Extract the [X, Y] coordinate from the center of the cell holding the provided text.  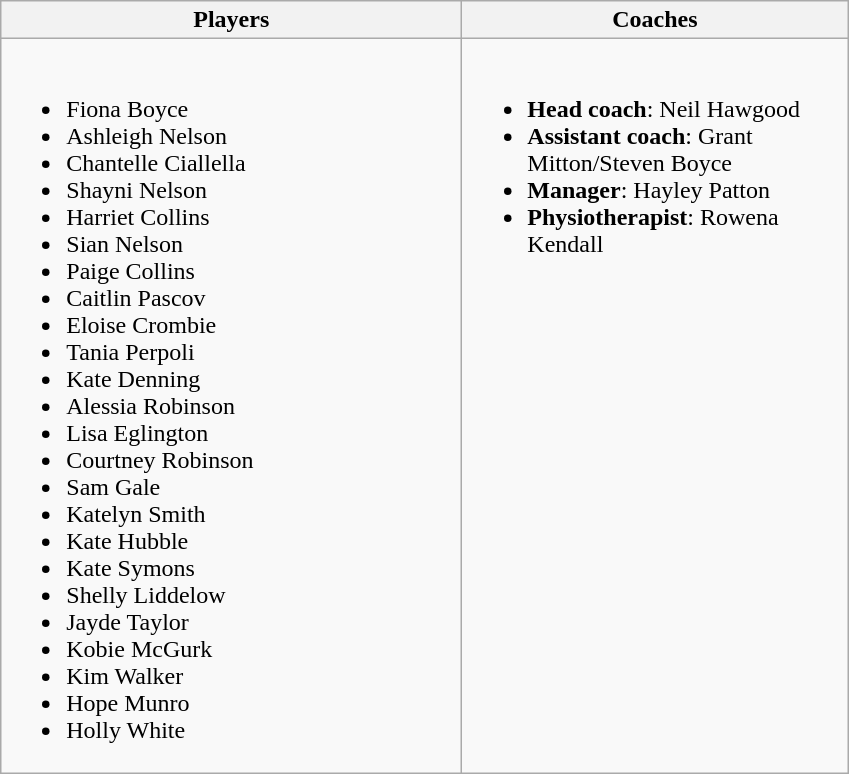
Coaches [655, 20]
Head coach: Neil HawgoodAssistant coach: Grant Mitton/Steven BoyceManager: Hayley PattonPhysiotherapist: Rowena Kendall [655, 406]
Players [232, 20]
